For the text-containing cell, return its midpoint in (X, Y) coordinate format. 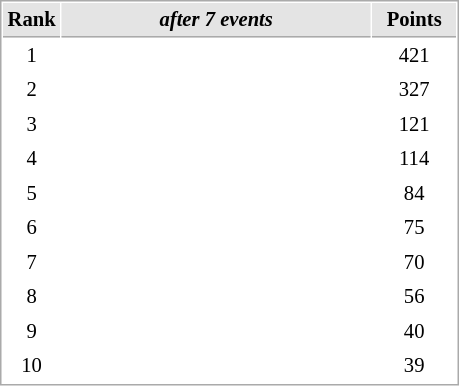
114 (414, 158)
10 (32, 366)
70 (414, 262)
4 (32, 158)
after 7 events (216, 20)
327 (414, 90)
9 (32, 332)
56 (414, 296)
Points (414, 20)
75 (414, 228)
5 (32, 194)
6 (32, 228)
8 (32, 296)
84 (414, 194)
421 (414, 56)
121 (414, 124)
39 (414, 366)
3 (32, 124)
7 (32, 262)
2 (32, 90)
1 (32, 56)
Rank (32, 20)
40 (414, 332)
